Identify which cell holds the provided text, then report its (x, y) central coordinate. 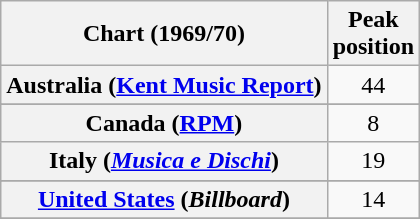
19 (373, 161)
Australia (Kent Music Report) (164, 85)
Italy (Musica e Dischi) (164, 161)
Chart (1969/70) (164, 34)
14 (373, 199)
Peakposition (373, 34)
44 (373, 85)
United States (Billboard) (164, 199)
Canada (RPM) (164, 123)
8 (373, 123)
